Return (X, Y) of the center of cell containing provided text 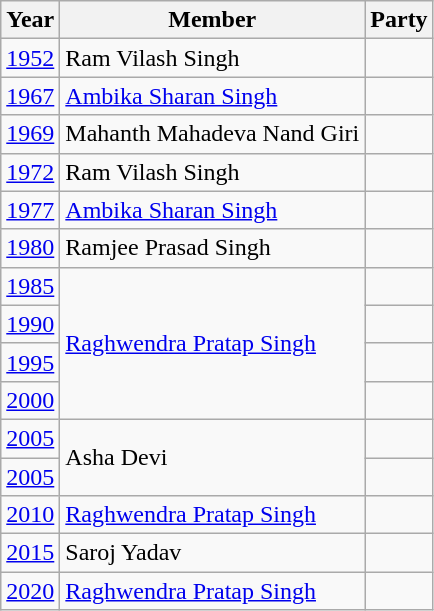
1967 (30, 96)
1985 (30, 286)
Member (212, 20)
1990 (30, 324)
1972 (30, 172)
Asha Devi (212, 457)
1977 (30, 210)
Party (399, 20)
Ramjee Prasad Singh (212, 248)
2015 (30, 553)
2000 (30, 400)
Saroj Yadav (212, 553)
1980 (30, 248)
2010 (30, 515)
1995 (30, 362)
Year (30, 20)
1952 (30, 58)
Mahanth Mahadeva Nand Giri (212, 134)
2020 (30, 591)
1969 (30, 134)
